From the cell containing the given text, extract its center point as (x, y) coordinate. 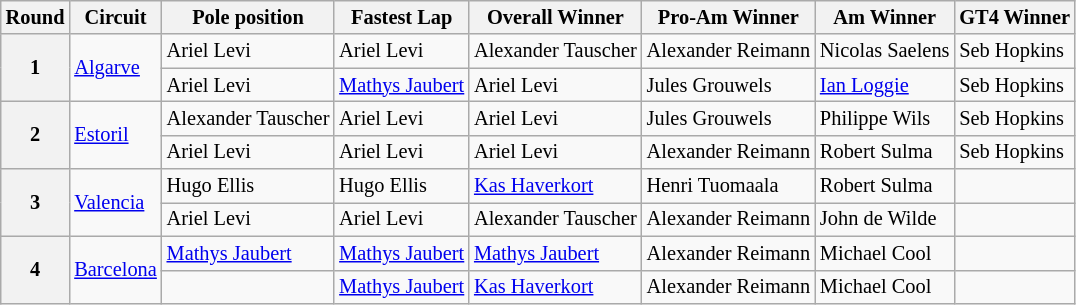
4 (36, 270)
Fastest Lap (402, 17)
Barcelona (115, 270)
1 (36, 68)
Round (36, 17)
3 (36, 202)
Philippe Wils (884, 118)
Pole position (248, 17)
Am Winner (884, 17)
Valencia (115, 202)
John de Wilde (884, 219)
Ian Loggie (884, 85)
Nicolas Saelens (884, 51)
Circuit (115, 17)
Algarve (115, 68)
Estoril (115, 134)
Pro-Am Winner (728, 17)
Overall Winner (556, 17)
GT4 Winner (1014, 17)
2 (36, 134)
Henri Tuomaala (728, 186)
